Search for the cell housing the specified text and yield its (x, y) center coordinate. 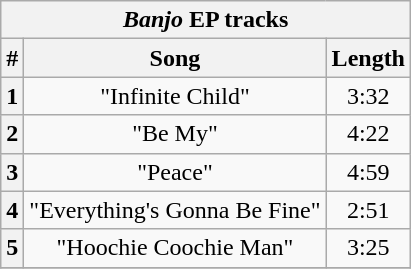
Song (175, 58)
3:32 (368, 96)
1 (12, 96)
4:59 (368, 172)
"Be My" (175, 134)
"Everything's Gonna Be Fine" (175, 210)
2 (12, 134)
4:22 (368, 134)
"Peace" (175, 172)
5 (12, 248)
3 (12, 172)
4 (12, 210)
Banjo EP tracks (206, 20)
2:51 (368, 210)
# (12, 58)
Length (368, 58)
"Hoochie Coochie Man" (175, 248)
"Infinite Child" (175, 96)
3:25 (368, 248)
